Search for the cell housing the specified text and yield its (x, y) center coordinate. 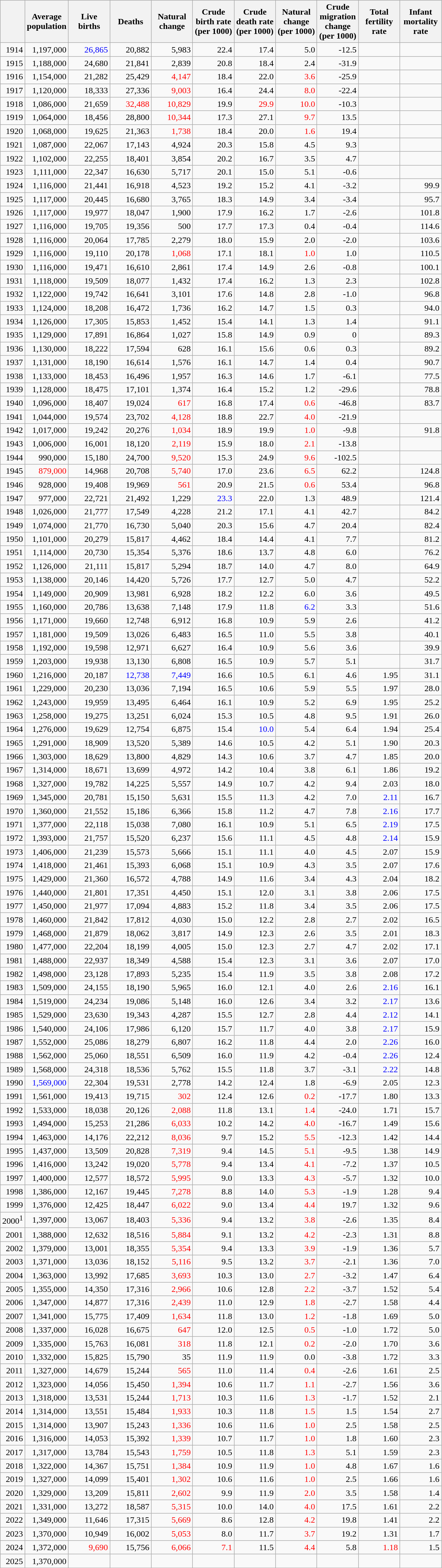
2009 (13, 1343)
19,024 (131, 403)
20,445 (89, 199)
15,520 (131, 838)
1,188,000 (47, 63)
1,258,000 (47, 716)
1939 (13, 389)
18,516 (131, 1235)
1932 (13, 294)
2005 (13, 1289)
1943 (13, 444)
1,933 (172, 1412)
1,374 (172, 389)
-7.2 (338, 1164)
-24.0 (338, 1110)
5.8 (338, 1547)
23.3 (214, 498)
11.3 (255, 797)
1,096,000 (47, 403)
15,393 (131, 865)
7.1 (214, 1547)
14,225 (131, 784)
18,355 (131, 1248)
28.0 (421, 689)
1947 (13, 498)
17,549 (131, 512)
21,659 (89, 104)
-3.7 (338, 1289)
11.5 (255, 1547)
6,120 (172, 1028)
1916 (13, 77)
17,891 (89, 335)
17,315 (131, 1520)
-16.7 (338, 1124)
19,242 (89, 430)
1961 (13, 689)
3,765 (172, 199)
1963 (13, 716)
1949 (13, 525)
1942 (13, 430)
19,969 (131, 485)
13,638 (131, 607)
18,349 (131, 960)
13.6 (421, 1001)
21,286 (131, 1124)
7,319 (172, 1151)
1.66 (379, 1479)
16,864 (131, 335)
2020 (13, 1493)
18,453 (89, 376)
15,751 (131, 1466)
21,363 (131, 131)
1979 (13, 933)
1,120,000 (47, 90)
1,216,000 (47, 675)
8,036 (172, 1137)
1924 (13, 185)
1983 (13, 988)
13,067 (89, 1220)
12,425 (89, 1205)
2.14 (379, 838)
2.04 (379, 879)
19,445 (131, 1192)
21,842 (89, 920)
-0.6 (338, 172)
1,111,000 (47, 172)
103.6 (421, 240)
19,705 (89, 226)
20.4 (338, 525)
13,495 (131, 702)
20,064 (89, 240)
1938 (13, 376)
1,355,000 (47, 1289)
18,403 (131, 1220)
2.03 (379, 784)
27.1 (255, 118)
2.11 (379, 797)
1,339 (172, 1439)
14,053 (89, 1439)
-13.8 (338, 444)
2,119 (172, 444)
81.2 (421, 539)
15,853 (131, 321)
13,551 (89, 1412)
1,138,000 (47, 580)
1946 (13, 485)
1,129,000 (47, 335)
1960 (13, 675)
1,759 (172, 1452)
3.9 (296, 1248)
3.2 (338, 1001)
1,017,000 (47, 430)
19,408 (89, 485)
1988 (13, 1055)
18.7 (214, 566)
0.9 (296, 335)
1,322,000 (47, 1466)
Crude death rate (per 1000) (255, 21)
1,074,000 (47, 525)
1985 (13, 1015)
Infant mortality rate (421, 21)
1,371,000 (47, 1262)
17,812 (131, 920)
1921 (13, 145)
1,568,000 (47, 1069)
15,038 (131, 824)
10.2 (214, 1124)
12,632 (89, 1235)
1933 (13, 308)
1,533,000 (47, 1110)
12.5 (255, 1330)
49.5 (421, 593)
21,360 (89, 879)
1,494,000 (47, 1124)
21,111 (89, 566)
24,680 (89, 63)
18.6 (214, 553)
0 (338, 335)
1948 (13, 512)
25,060 (89, 1055)
4,128 (172, 417)
19,110 (89, 254)
-1.7 (338, 1398)
1996 (13, 1164)
1.41 (379, 1520)
83.7 (421, 403)
2024 (13, 1547)
1.59 (379, 1452)
15,484 (131, 1412)
1,540,000 (47, 1028)
21,770 (89, 525)
1.18 (379, 1547)
12.9 (255, 1303)
18,279 (131, 1042)
2003 (13, 1262)
1,562,000 (47, 1055)
5,666 (172, 852)
13,130 (131, 661)
2010 (13, 1357)
14.3 (214, 756)
19,782 (89, 784)
10,344 (172, 118)
18.9 (214, 430)
1,519,000 (47, 1001)
-6.1 (338, 376)
1,437,000 (47, 1151)
23.6 (255, 471)
20.1 (214, 172)
Natural change (172, 21)
Deaths (131, 21)
1,418,000 (47, 865)
5,116 (172, 1262)
5,884 (172, 1235)
18,333 (89, 90)
1.1 (296, 1384)
20,187 (89, 675)
121.4 (421, 498)
11.4 (255, 1370)
6,024 (172, 716)
13,509 (89, 1151)
1,316,000 (47, 1439)
1,529,000 (47, 1015)
18,447 (131, 1205)
1923 (13, 172)
18,401 (131, 158)
64.9 (421, 566)
-0.8 (338, 267)
17.2 (421, 974)
1,463,000 (47, 1137)
16,610 (131, 267)
20,781 (89, 797)
24,318 (89, 1069)
2006 (13, 1303)
2021 (13, 1507)
84.2 (421, 512)
0.5 (296, 1330)
13,992 (89, 1275)
1.42 (379, 1137)
13,981 (131, 593)
89.2 (421, 349)
19,977 (89, 213)
6,033 (172, 1124)
2,966 (172, 1289)
17,143 (131, 145)
16,680 (131, 199)
-46.8 (338, 403)
22,204 (89, 947)
15,756 (131, 1547)
4.6 (338, 675)
13,251 (131, 716)
1994 (13, 1137)
1,738 (172, 131)
1,569,000 (47, 1083)
2.05 (379, 1083)
1,332,000 (47, 1357)
5.2 (296, 702)
1,450,000 (47, 906)
5,315 (172, 1507)
1,302 (172, 1479)
18,208 (89, 308)
318 (172, 1343)
1976 (13, 893)
1,229 (172, 498)
1940 (13, 403)
19,938 (89, 661)
51.6 (421, 607)
24,234 (89, 1001)
26,865 (89, 50)
13.1 (255, 1110)
1,181,000 (47, 634)
1986 (13, 1028)
5.3 (296, 1192)
41.2 (421, 620)
Total fertility rate (379, 21)
19,629 (89, 729)
17,409 (131, 1316)
19,574 (89, 417)
15,243 (131, 1425)
1,128,000 (47, 389)
2013 (13, 1398)
27,336 (131, 90)
62.2 (338, 471)
6,912 (172, 620)
1,397,000 (47, 1220)
1973 (13, 852)
1,044,000 (47, 417)
1945 (13, 471)
20,178 (131, 254)
1,345,000 (47, 797)
4,147 (172, 77)
990,000 (47, 458)
7,449 (172, 675)
78.8 (421, 389)
1,900 (172, 213)
24.9 (255, 458)
6,627 (172, 648)
1.94 (379, 729)
20,730 (89, 553)
6,022 (172, 1205)
6.2 (296, 607)
17,594 (131, 349)
21,461 (89, 865)
-9.8 (338, 430)
13,907 (89, 1425)
18,587 (131, 1507)
19,715 (131, 1097)
4,972 (172, 770)
8.6 (214, 1520)
6,464 (172, 702)
2015 (13, 1425)
-1.8 (338, 1316)
1,406,000 (47, 852)
18,629 (89, 756)
2012 (13, 1384)
-31.9 (338, 63)
15,450 (131, 1384)
Crude migration change (per 1000) (338, 21)
628 (172, 349)
20.9 (214, 485)
-21.9 (338, 417)
18,199 (131, 947)
19.4 (338, 131)
22,118 (89, 824)
1,154,000 (47, 77)
20,279 (89, 539)
19,343 (131, 1015)
19,086 (131, 1001)
1.35 (379, 1220)
1,488,000 (47, 960)
10,829 (172, 104)
6,807 (172, 1042)
-22.4 (338, 90)
13,242 (89, 1164)
2014 (13, 1412)
1981 (13, 960)
42.7 (338, 512)
15,763 (89, 1343)
25.4 (421, 729)
1982 (13, 974)
2001 (13, 1235)
1,192,000 (47, 648)
1,064,000 (47, 118)
4,924 (172, 145)
0.0 (296, 1357)
1,379,000 (47, 1248)
20,708 (131, 471)
-9.5 (338, 1151)
1977 (13, 906)
12,971 (131, 648)
1.69 (379, 1316)
21,239 (89, 852)
16,918 (131, 185)
22,212 (131, 1137)
2002 (13, 1248)
Average population (47, 21)
1,736 (172, 308)
5,717 (172, 172)
2,778 (172, 1083)
6,366 (172, 811)
15,253 (89, 1124)
1.28 (379, 1192)
6,928 (172, 593)
1969 (13, 797)
4,883 (172, 906)
14,968 (89, 471)
6.9 (338, 702)
14,420 (131, 580)
18,120 (131, 444)
14,350 (89, 1289)
25,086 (89, 1042)
15,775 (89, 1316)
24,155 (89, 988)
1,006,000 (47, 444)
15,150 (131, 797)
24,106 (89, 1028)
31.7 (421, 661)
35 (172, 1357)
1.49 (379, 1124)
22,937 (89, 960)
21.2 (214, 512)
95.7 (421, 199)
1980 (13, 947)
6,066 (172, 1547)
-102.5 (338, 458)
90.7 (421, 362)
18,536 (131, 1069)
6,237 (172, 838)
1965 (13, 743)
91.1 (421, 321)
1,068 (172, 254)
1987 (13, 1042)
4,829 (172, 756)
2,279 (172, 240)
1991 (13, 1097)
52.2 (421, 580)
1998 (13, 1192)
11.2 (255, 811)
1930 (13, 267)
1975 (13, 879)
20001 (13, 1220)
1918 (13, 104)
1,341,000 (47, 1316)
1935 (13, 335)
102.8 (421, 281)
1,303,000 (47, 756)
91.8 (421, 430)
9.3 (338, 145)
5,557 (172, 784)
2004 (13, 1275)
500 (172, 226)
5,669 (172, 1520)
-12.5 (338, 50)
1929 (13, 254)
1,068,000 (47, 131)
-3.1 (338, 1069)
21,841 (131, 63)
1,377,000 (47, 824)
32,488 (131, 104)
879,000 (47, 471)
17,785 (131, 240)
1914 (13, 50)
1958 (13, 648)
15,790 (131, 1357)
617 (172, 403)
23,702 (131, 417)
15,354 (131, 553)
28,800 (131, 118)
1,440,000 (47, 893)
18.1 (255, 254)
15,825 (89, 1357)
1,243,000 (47, 702)
13,026 (131, 634)
19,471 (89, 267)
1.47 (379, 1275)
5,389 (172, 743)
-3.8 (338, 1357)
1941 (13, 417)
1,122,000 (47, 294)
101.8 (421, 213)
1953 (13, 580)
5,995 (172, 1178)
1,323,000 (47, 1384)
647 (172, 1330)
12,748 (131, 620)
5,778 (172, 1164)
1,329,000 (47, 1493)
7,194 (172, 689)
18,456 (89, 118)
1964 (13, 729)
-25.9 (338, 77)
25,429 (131, 77)
6,509 (172, 1055)
18,475 (89, 389)
1,197,000 (47, 50)
Crude birth rate (per 1000) (214, 21)
1,347,000 (47, 1303)
-5.7 (338, 1178)
48.9 (338, 498)
10,949 (89, 1534)
22,347 (89, 172)
14,679 (89, 1370)
1,498,000 (47, 974)
1936 (13, 349)
1,393,000 (47, 838)
94.0 (421, 308)
-2.3 (338, 1235)
1,388,000 (47, 1235)
1,086,000 (47, 104)
16,730 (131, 525)
1,372,000 (47, 1547)
1,118,000 (47, 281)
1920 (13, 131)
4,030 (172, 920)
89.3 (421, 335)
20,786 (89, 607)
-10.3 (338, 104)
15,401 (131, 1479)
1,124,000 (47, 308)
2.01 (379, 933)
13.5 (338, 118)
82.4 (421, 525)
8.4 (421, 1220)
7,080 (172, 824)
1926 (13, 213)
20,276 (131, 430)
2.12 (379, 1015)
5,148 (172, 1001)
1.86 (379, 770)
2,602 (172, 1493)
1,713 (172, 1398)
2.19 (379, 824)
1950 (13, 539)
561 (172, 485)
4,228 (172, 512)
14,056 (89, 1384)
5,631 (172, 797)
12,738 (131, 675)
1,203,000 (47, 661)
1,229,000 (47, 689)
1.54 (379, 1412)
565 (172, 1370)
1928 (13, 240)
1,416,000 (47, 1164)
31.1 (421, 675)
1.38 (379, 1151)
2011 (13, 1370)
9,690 (89, 1547)
1.85 (379, 756)
13,699 (131, 770)
17,101 (131, 389)
-29.6 (338, 389)
1,468,000 (47, 933)
5,040 (172, 525)
1,386,000 (47, 1192)
1,384 (172, 1466)
-3.4 (338, 199)
22,067 (89, 145)
2019 (13, 1479)
13.7 (255, 553)
5,726 (172, 580)
-2.1 (338, 1262)
22.7 (255, 417)
5,235 (172, 974)
1,432 (172, 281)
14,176 (89, 1137)
1919 (13, 118)
19,275 (89, 716)
39.9 (421, 648)
2.22 (379, 1069)
40.1 (421, 634)
17,094 (131, 906)
19,598 (89, 648)
1.80 (379, 1097)
1,087,000 (47, 145)
1,027 (172, 335)
19,625 (89, 131)
928,000 (47, 485)
16,002 (131, 1534)
23,630 (89, 1015)
124.8 (421, 471)
15,186 (131, 811)
2018 (13, 1466)
1,131,000 (47, 362)
20.2 (214, 158)
1,133,000 (47, 376)
1927 (13, 226)
-6.9 (338, 1083)
5,965 (172, 988)
1952 (13, 566)
16,496 (131, 376)
1,349,000 (47, 1520)
1,101,000 (47, 539)
2.4 (296, 63)
1,460,000 (47, 920)
2007 (13, 1316)
1,149,000 (47, 593)
6,875 (172, 729)
1.37 (379, 1164)
21,492 (131, 498)
13,784 (89, 1452)
Natural change (per 1000) (296, 21)
29.9 (255, 104)
17,685 (131, 1275)
1925 (13, 199)
1967 (13, 770)
1966 (13, 756)
26.0 (421, 716)
18.8 (214, 417)
14,367 (89, 1466)
18,551 (131, 1055)
1,509,000 (47, 988)
18,222 (89, 349)
17,986 (131, 1028)
2,861 (172, 267)
1,429,000 (47, 879)
110.5 (421, 254)
1.97 (379, 689)
100.1 (421, 267)
24.4 (255, 90)
1,452 (172, 321)
25.2 (421, 702)
16,001 (89, 444)
1,394 (172, 1384)
2,439 (172, 1303)
11,646 (89, 1520)
2017 (13, 1452)
22.4 (214, 50)
9.9 (214, 1493)
1,552,000 (47, 1042)
19.8 (338, 1520)
5,354 (172, 1248)
7,278 (172, 1192)
3,101 (172, 294)
21,801 (89, 893)
99.9 (421, 185)
1974 (13, 865)
15,180 (89, 458)
1917 (13, 90)
1,376,000 (47, 1205)
1922 (13, 158)
15,392 (131, 1439)
1,171,000 (47, 620)
21,777 (89, 512)
23,128 (89, 974)
1.70 (379, 1343)
16,081 (131, 1343)
4,450 (172, 893)
15,811 (131, 1493)
17,351 (131, 893)
1990 (13, 1083)
1,034 (172, 430)
1992 (13, 1110)
2022 (13, 1520)
1,276,000 (47, 729)
1995 (13, 1151)
4,588 (172, 960)
5,376 (172, 553)
1,477,000 (47, 947)
2008 (13, 1330)
4,788 (172, 879)
1962 (13, 702)
16,614 (131, 362)
1968 (13, 784)
1984 (13, 1001)
21,441 (89, 185)
16,028 (89, 1330)
76.2 (421, 553)
9.1 (214, 1235)
5,762 (172, 1069)
15,573 (131, 852)
13,520 (131, 743)
1997 (13, 1178)
13,209 (89, 1493)
22,721 (89, 498)
4,523 (172, 185)
1,337,000 (47, 1330)
4,287 (172, 1015)
1,291,000 (47, 743)
7.7 (338, 539)
4,005 (172, 947)
2.08 (379, 974)
17,893 (131, 974)
1,576 (172, 362)
1,331,000 (47, 1507)
20,230 (89, 689)
1,561,000 (47, 1097)
16.6 (214, 675)
20,146 (89, 580)
1,957 (172, 376)
2025 (13, 1561)
1944 (13, 458)
1993 (13, 1124)
3,693 (172, 1275)
7.8 (338, 811)
4,462 (172, 539)
19.7 (338, 1205)
5,294 (172, 566)
1.60 (379, 1439)
5,740 (172, 471)
1.56 (379, 1384)
1934 (13, 321)
3,817 (172, 933)
14,877 (89, 1303)
53.4 (338, 485)
18,671 (89, 770)
2016 (13, 1439)
14,099 (89, 1479)
16,641 (131, 294)
1957 (13, 634)
13,800 (131, 756)
13,531 (89, 1398)
1,130,000 (47, 349)
15,543 (131, 1452)
1959 (13, 661)
18,047 (131, 213)
21,282 (89, 77)
18,038 (89, 1110)
5.6 (296, 648)
1,318,000 (47, 1398)
1,400,000 (47, 1178)
20,882 (131, 50)
1955 (13, 607)
20.8 (214, 63)
21,757 (89, 838)
16.3 (214, 376)
1971 (13, 824)
13,272 (89, 1507)
1956 (13, 620)
-17.7 (338, 1097)
20,909 (89, 593)
22,255 (89, 158)
1,317,000 (47, 1452)
5,336 (172, 1220)
1.71 (379, 1110)
22,304 (89, 1083)
18,909 (89, 743)
3,854 (172, 158)
77.5 (421, 376)
1931 (13, 281)
20,828 (131, 1151)
1,363,000 (47, 1275)
114.6 (421, 226)
1970 (13, 811)
5,983 (172, 50)
21,879 (89, 933)
16,572 (131, 879)
1,102,000 (47, 158)
20,126 (131, 1110)
12,754 (131, 729)
2,088 (172, 1110)
19,356 (131, 226)
1978 (13, 920)
12,167 (89, 1192)
19,660 (89, 620)
18,572 (131, 1178)
19,413 (89, 1097)
1,026,000 (47, 512)
1937 (13, 362)
-12.3 (338, 1137)
6,483 (172, 634)
1,360,000 (47, 811)
16,675 (131, 1330)
19,531 (131, 1083)
21,977 (89, 906)
1.91 (379, 716)
1,114,000 (47, 553)
14.5 (255, 1151)
9,520 (172, 458)
1954 (13, 593)
1.90 (379, 743)
18,152 (131, 1262)
17,305 (89, 321)
6,808 (172, 661)
977,000 (47, 498)
18,077 (131, 281)
21,552 (89, 811)
12,577 (89, 1178)
2,839 (172, 63)
7,148 (172, 607)
1999 (13, 1205)
Live births (89, 21)
5,053 (172, 1534)
19,020 (131, 1164)
10.4 (255, 770)
1.67 (379, 1466)
1915 (13, 63)
1,634 (172, 1316)
19,959 (89, 702)
13,001 (89, 1248)
16,472 (131, 308)
1,336 (172, 1425)
2023 (13, 1534)
24,700 (131, 458)
1989 (13, 1069)
9,003 (172, 90)
19,742 (89, 294)
1951 (13, 553)
21.5 (255, 485)
6,068 (172, 865)
18,407 (89, 403)
302 (172, 1097)
1,335,000 (47, 1343)
16,630 (131, 172)
1,160,000 (47, 607)
18,062 (131, 933)
1972 (13, 838)
